Scan for the cell matching the given text and deliver its [x, y] coordinate at center. 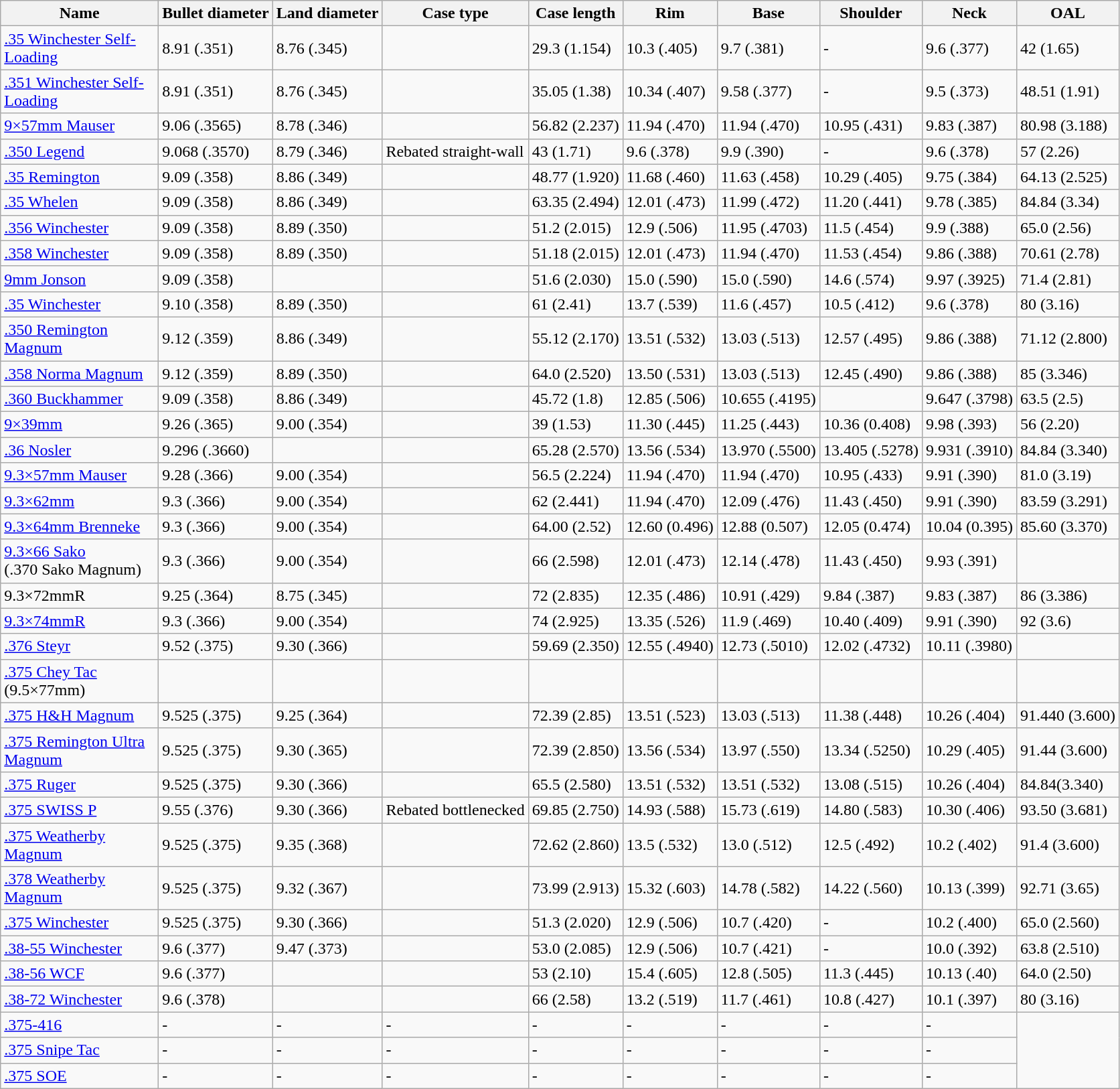
10.04 (0.395) [969, 526]
9.3×62mm [80, 501]
9.9 (.388) [969, 228]
Neck [969, 13]
.375 H&H Magnum [80, 715]
61 (2.41) [576, 304]
39 (1.53) [576, 425]
Land diameter [327, 13]
84.84 (3.340) [1067, 450]
15.32 (.603) [669, 888]
12.73 (.5010) [769, 646]
11.53 (.454) [870, 253]
.358 Winchester [80, 253]
.356 Winchester [80, 228]
9.28 (.366) [216, 476]
9.84 (.387) [870, 595]
11.68 (.460) [669, 177]
.360 Buckhammer [80, 399]
.375 SOE [80, 1076]
9.55 (.376) [216, 810]
63.35 (2.494) [576, 202]
63.5 (2.5) [1067, 399]
.375 Snipe Tac [80, 1050]
10.5 (.412) [870, 304]
9.06 (.3565) [216, 126]
56.82 (2.237) [576, 126]
35.05 (1.38) [576, 91]
11.99 (.472) [769, 202]
14.80 (.583) [870, 810]
84.84(3.340) [1067, 784]
12.02 (.4732) [870, 646]
9.3×66 Sako(.370 Sako Magnum) [80, 561]
73.99 (2.913) [576, 888]
93.50 (3.681) [1067, 810]
12.05 (0.474) [870, 526]
10.8 (.427) [870, 999]
.375 SWISS P [80, 810]
9.931 (.3910) [969, 450]
Rebated straight-wall [455, 151]
10.34 (.407) [669, 91]
9.97 (.3925) [969, 279]
13.0 (.512) [769, 844]
.351 Winchester Self-Loading [80, 91]
14.22 (.560) [870, 888]
9.9 (.390) [769, 151]
65.0 (2.56) [1067, 228]
64.0 (2.520) [576, 373]
14.93 (.588) [669, 810]
51.18 (2.015) [576, 253]
10.7 (.420) [769, 923]
85.60 (3.370) [1067, 526]
10.0 (.392) [969, 948]
92 (3.6) [1067, 621]
45.72 (1.8) [576, 399]
.350 Remington Magnum [80, 339]
13.7 (.539) [669, 304]
OAL [1067, 13]
81.0 (3.19) [1067, 476]
10.655 (.4195) [769, 399]
71.12 (2.800) [1067, 339]
11.30 (.445) [669, 425]
9.32 (.367) [327, 888]
29.3 (1.154) [576, 48]
11.38 (.448) [870, 715]
86 (3.386) [1067, 595]
9.647 (.3798) [969, 399]
63.8 (2.510) [1067, 948]
Shoulder [870, 13]
12.85 (.506) [669, 399]
12.09 (.476) [769, 501]
14.6 (.574) [870, 279]
13.51 (.523) [669, 715]
72.62 (2.860) [576, 844]
9mm Jonson [80, 279]
91.4 (3.600) [1067, 844]
10.30 (.406) [969, 810]
12.14 (.478) [769, 561]
10.13 (.40) [969, 974]
9.3×72mmR [80, 595]
Rim [669, 13]
64.00 (2.52) [576, 526]
9.3×64mm Brenneke [80, 526]
84.84 (3.34) [1067, 202]
9×57mm Mauser [80, 126]
13.08 (.515) [870, 784]
12.55 (.4940) [669, 646]
72 (2.835) [576, 595]
.376 Steyr [80, 646]
11.7 (.461) [769, 999]
65.0 (2.560) [1067, 923]
12.60 (0.496) [669, 526]
9.58 (.377) [769, 91]
10.95 (.431) [870, 126]
11.5 (.454) [870, 228]
Rebated bottlenecked [455, 810]
59.69 (2.350) [576, 646]
.36 Nosler [80, 450]
62 (2.441) [576, 501]
.375 Winchester [80, 923]
12.35 (.486) [669, 595]
.38-72 Winchester [80, 999]
.375 Weatherby Magnum [80, 844]
9.98 (.393) [969, 425]
11.95 (.4703) [769, 228]
.35 Winchester Self-Loading [80, 48]
15.73 (.619) [769, 810]
56 (2.20) [1067, 425]
42 (1.65) [1067, 48]
.38-56 WCF [80, 974]
9.47 (.373) [327, 948]
.38-55 Winchester [80, 948]
12.5 (.492) [870, 844]
91.440 (3.600) [1067, 715]
10.2 (.400) [969, 923]
13.5 (.532) [669, 844]
11.25 (.443) [769, 425]
65.28 (2.570) [576, 450]
10.13 (.399) [969, 888]
13.2 (.519) [669, 999]
9.30 (.365) [327, 750]
51.2 (2.015) [576, 228]
57 (2.26) [1067, 151]
Base [769, 13]
48.51 (1.91) [1067, 91]
Name [80, 13]
9.7 (.381) [769, 48]
70.61 (2.78) [1067, 253]
85 (3.346) [1067, 373]
13.50 (.531) [669, 373]
64.0 (2.50) [1067, 974]
9.78 (.385) [969, 202]
11.20 (.441) [870, 202]
.35 Remington [80, 177]
Case length [576, 13]
13.405 (.5278) [870, 450]
9.296 (.3660) [216, 450]
72.39 (2.850) [576, 750]
10.3 (.405) [669, 48]
9.5 (.373) [969, 91]
92.71 (3.65) [1067, 888]
10.91 (.429) [769, 595]
55.12 (2.170) [576, 339]
Case type [455, 13]
9.10 (.358) [216, 304]
80.98 (3.188) [1067, 126]
9.52 (.375) [216, 646]
13.97 (.550) [769, 750]
8.78 (.346) [327, 126]
Bullet diameter [216, 13]
8.79 (.346) [327, 151]
12.45 (.490) [870, 373]
66 (2.598) [576, 561]
13.35 (.526) [669, 621]
10.7 (.421) [769, 948]
.375 Chey Tac (9.5×77mm) [80, 680]
43 (1.71) [576, 151]
12.8 (.505) [769, 974]
.375 Ruger [80, 784]
12.88 (0.507) [769, 526]
13.34 (.5250) [870, 750]
13.970 (.5500) [769, 450]
53 (2.10) [576, 974]
74 (2.925) [576, 621]
53.0 (2.085) [576, 948]
15.4 (.605) [669, 974]
9.3×57mm Mauser [80, 476]
65.5 (2.580) [576, 784]
51.6 (2.030) [576, 279]
.35 Winchester [80, 304]
9×39mm [80, 425]
11.9 (.469) [769, 621]
10.1 (.397) [969, 999]
9.068 (.3570) [216, 151]
.375-416 [80, 1025]
14.78 (.582) [769, 888]
48.77 (1.920) [576, 177]
11.6 (.457) [769, 304]
9.26 (.365) [216, 425]
11.3 (.445) [870, 974]
.378 Weatherby Magnum [80, 888]
10.40 (.409) [870, 621]
11.63 (.458) [769, 177]
10.11 (.3980) [969, 646]
9.35 (.368) [327, 844]
12.57 (.495) [870, 339]
91.44 (3.600) [1067, 750]
9.93 (.391) [969, 561]
83.59 (3.291) [1067, 501]
71.4 (2.81) [1067, 279]
.35 Whelen [80, 202]
.358 Norma Magnum [80, 373]
69.85 (2.750) [576, 810]
9.3×74mmR [80, 621]
66 (2.58) [576, 999]
.375 Remington Ultra Magnum [80, 750]
8.75 (.345) [327, 595]
56.5 (2.224) [576, 476]
51.3 (2.020) [576, 923]
10.95 (.433) [870, 476]
10.36 (0.408) [870, 425]
10.2 (.402) [969, 844]
72.39 (2.85) [576, 715]
64.13 (2.525) [1067, 177]
.350 Legend [80, 151]
9.75 (.384) [969, 177]
